Capture the cell that displays the provided text and extract its [x, y] central coordinate. 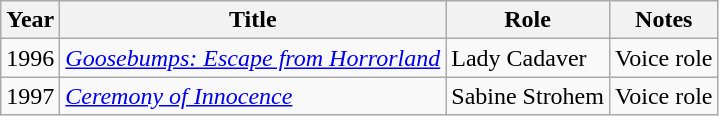
Sabine Strohem [528, 96]
1997 [30, 96]
1996 [30, 58]
Goosebumps: Escape from Horrorland [253, 58]
Lady Cadaver [528, 58]
Title [253, 20]
Year [30, 20]
Notes [664, 20]
Role [528, 20]
Ceremony of Innocence [253, 96]
